Provide the [x, y] coordinate of the cell's center where the given text is located.  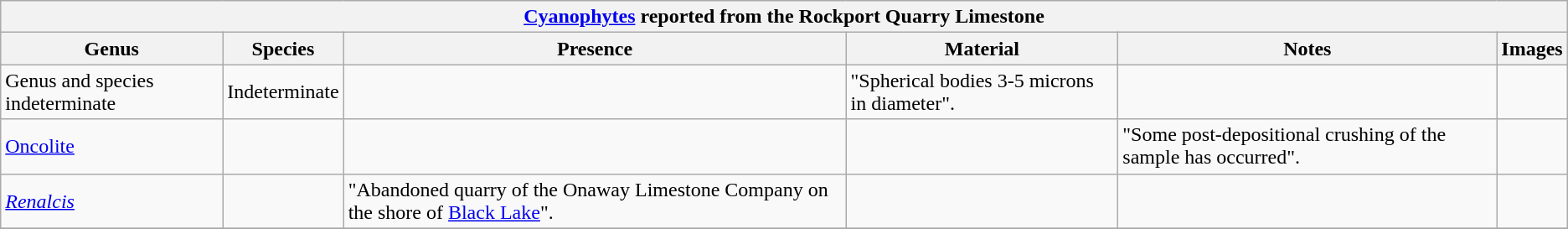
"Spherical bodies 3-5 microns in diameter". [982, 92]
Indeterminate [283, 92]
Genus and species indeterminate [112, 92]
Images [1532, 49]
Oncolite [112, 146]
Genus [112, 49]
Renalcis [112, 201]
Notes [1308, 49]
Presence [595, 49]
"Abandoned quarry of the Onaway Limestone Company on the shore of Black Lake". [595, 201]
Material [982, 49]
Cyanophytes reported from the Rockport Quarry Limestone [784, 17]
Species [283, 49]
"Some post-depositional crushing of the sample has occurred". [1308, 146]
